Find where the given text appears and provide that cell's center as (x, y) coordinate. 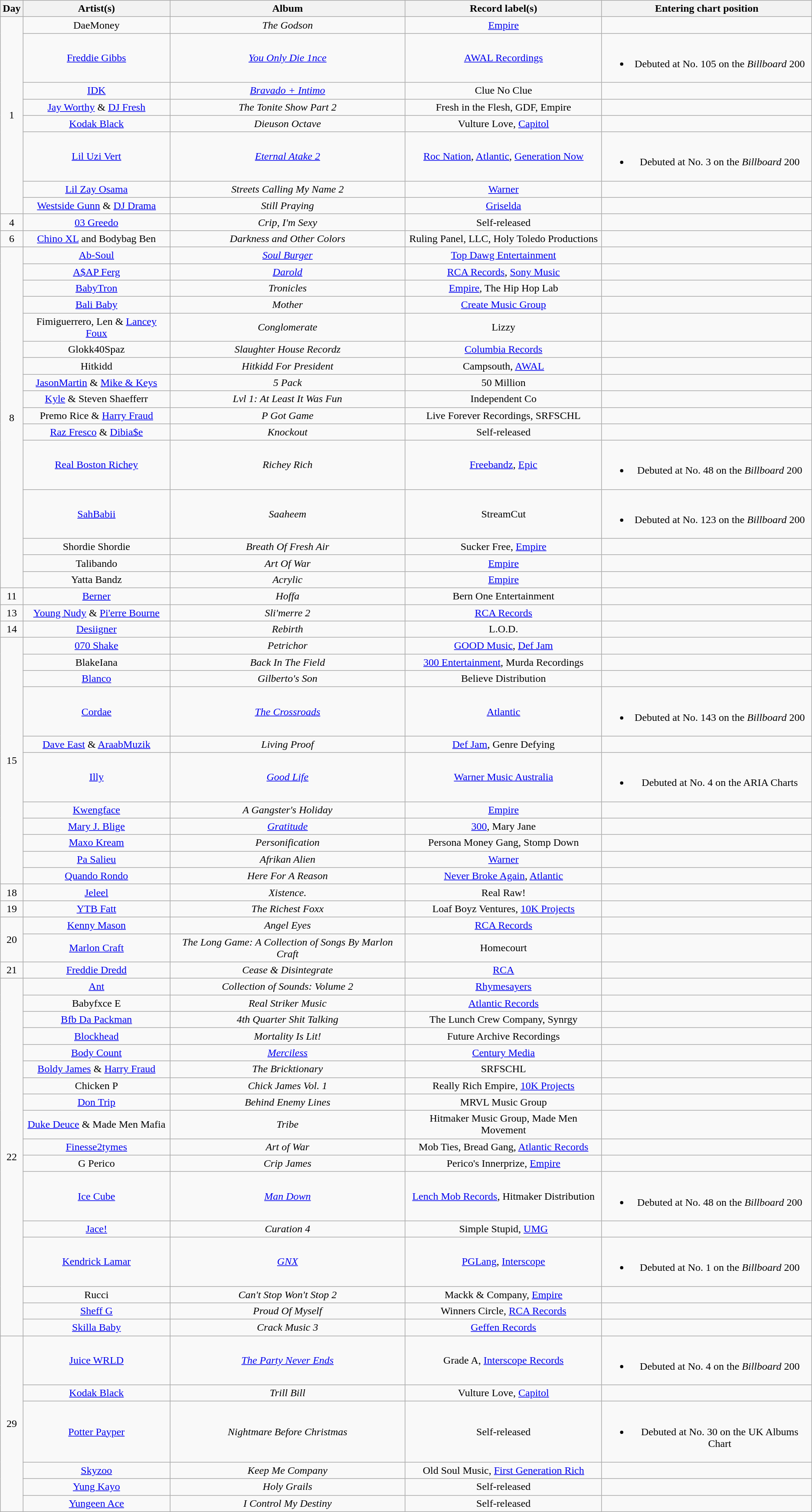
Jeleel (96, 892)
Cease & Disintegrate (288, 970)
Cordae (96, 711)
Hoffa (288, 596)
Fimiguerrero, Len & Lancey Foux (96, 327)
GOOD Music, Def Jam (503, 646)
Day (12, 9)
29 (12, 1424)
Juice WRLD (96, 1360)
Sucker Free, Empire (503, 547)
Body Count (96, 1053)
Holy Grails (288, 1487)
The Bricktionary (288, 1069)
Soul Burger (288, 255)
Live Forever Recordings, SRFSCHL (503, 416)
Eternal Atake 2 (288, 156)
The Crossroads (288, 711)
Chicken P (96, 1086)
Behind Enemy Lines (288, 1102)
Perico's Innerprize, Empire (503, 1163)
Finesse2tymes (96, 1147)
Real Raw! (503, 892)
19 (12, 909)
Crip James (288, 1163)
Freebandz, Epic (503, 465)
Mortality Is Lit! (288, 1036)
Kendrick Lamar (96, 1261)
Lil Uzi Vert (96, 156)
GNX (288, 1261)
Jay Worthy & DJ Fresh (96, 107)
Kyle & Steven Shaefferr (96, 399)
Richey Rich (288, 465)
IDK (96, 91)
Loaf Boyz Ventures, 10K Projects (503, 909)
Yatta Bandz (96, 579)
070 Shake (96, 646)
The Richest Foxx (288, 909)
Don Trip (96, 1102)
L.O.D. (503, 629)
Mary J. Blige (96, 826)
Winners Circle, RCA Records (503, 1311)
Mother (288, 305)
Warner Music Australia (503, 777)
Lench Mob Records, Hitmaker Distribution (503, 1196)
Gratitude (288, 826)
Duke Deuce & Made Men Mafia (96, 1124)
Lil Zay Osama (96, 189)
PGLang, Interscope (503, 1261)
Real Striker Music (288, 1003)
Dieuson Octave (288, 124)
Trill Bill (288, 1393)
Bern One Entertainment (503, 596)
Hitkidd For President (288, 366)
BlakeIana (96, 662)
Desiigner (96, 629)
Proud Of Myself (288, 1311)
Ruling Panel, LLC, Holy Toledo Productions (503, 239)
G Perico (96, 1163)
Acrylic (288, 579)
Premo Rice & Harry Fraud (96, 416)
Slaughter House Recordz (288, 350)
Good Life (288, 777)
Debuted at No. 105 on the Billboard 200 (707, 58)
Mackk & Company, Empire (503, 1295)
11 (12, 596)
Crack Music 3 (288, 1328)
Ab-Soul (96, 255)
The Long Game: A Collection of Songs By Marlon Craft (288, 947)
Griselda (503, 206)
Sli'merre 2 (288, 613)
Old Soul Music, First Generation Rich (503, 1470)
P Got Game (288, 416)
Bali Baby (96, 305)
Glokk40Spaz (96, 350)
Yungeen Ace (96, 1503)
Kenny Mason (96, 925)
Breath Of Fresh Air (288, 547)
SRFSCHL (503, 1069)
JasonMartin & Mike & Keys (96, 383)
StreamCut (503, 514)
SahBabii (96, 514)
A Gangster's Holiday (288, 810)
Album (288, 9)
22 (12, 1157)
Potter Payper (96, 1432)
Sheff G (96, 1311)
03 Greedo (96, 222)
Independent Co (503, 399)
Shordie Shordie (96, 547)
18 (12, 892)
15 (12, 761)
Gilberto's Son (288, 679)
21 (12, 970)
6 (12, 239)
Berner (96, 596)
Geffen Records (503, 1328)
YTB Fatt (96, 909)
Roc Nation, Atlantic, Generation Now (503, 156)
Young Nudy & Pi'erre Bourne (96, 613)
Illy (96, 777)
Debuted at No. 30 on the UK Albums Chart (707, 1432)
Can't Stop Won't Stop 2 (288, 1295)
Freddie Gibbs (96, 58)
Petrichor (288, 646)
Tronicles (288, 288)
Believe Distribution (503, 679)
I Control My Destiny (288, 1503)
Debuted at No. 143 on the Billboard 200 (707, 711)
Living Proof (288, 744)
Mob Ties, Bread Gang, Atlantic Records (503, 1147)
Lvl 1: At Least It Was Fun (288, 399)
Personification (288, 843)
Simple Stupid, UMG (503, 1229)
Grade A, Interscope Records (503, 1360)
Curation 4 (288, 1229)
Dave East & AraabMuzik (96, 744)
Art of War (288, 1147)
Darold (288, 272)
Bfb Da Packman (96, 1020)
Nightmare Before Christmas (288, 1432)
Chick James Vol. 1 (288, 1086)
RCA (503, 970)
Rhymesayers (503, 987)
Collection of Sounds: Volume 2 (288, 987)
Atlantic Records (503, 1003)
Debuted at No. 4 on the Billboard 200 (707, 1360)
300 Entertainment, Murda Recordings (503, 662)
Campsouth, AWAL (503, 366)
Hitkidd (96, 366)
Homecourt (503, 947)
Empire, The Hip Hop Lab (503, 288)
Kwengface (96, 810)
Debuted at No. 123 on the Billboard 200 (707, 514)
Real Boston Richey (96, 465)
BabyTron (96, 288)
The Party Never Ends (288, 1360)
4 (12, 222)
MRVL Music Group (503, 1102)
4th Quarter Shit Talking (288, 1020)
Entering chart position (707, 9)
Artist(s) (96, 9)
Hitmaker Music Group, Made Men Movement (503, 1124)
300, Mary Jane (503, 826)
Yung Kayo (96, 1487)
Still Praying (288, 206)
Tribe (288, 1124)
Babyfxce E (96, 1003)
14 (12, 629)
DaeMoney (96, 25)
The Tonite Show Part 2 (288, 107)
Atlantic (503, 711)
The Lunch Crew Company, Synrgy (503, 1020)
Raz Fresco & Dibia$e (96, 432)
Clue No Clue (503, 91)
Boldy James & Harry Fraud (96, 1069)
Saaheem (288, 514)
Quando Rondo (96, 876)
Really Rich Empire, 10K Projects (503, 1086)
Top Dawg Entertainment (503, 255)
Jace! (96, 1229)
Persona Money Gang, Stomp Down (503, 843)
20 (12, 939)
8 (12, 417)
Marlon Craft (96, 947)
5 Pack (288, 383)
AWAL Recordings (503, 58)
Bravado + Intimo (288, 91)
Debuted at No. 1 on the Billboard 200 (707, 1261)
Future Archive Recordings (503, 1036)
Blockhead (96, 1036)
Art Of War (288, 563)
Ice Cube (96, 1196)
Rucci (96, 1295)
Keep Me Company (288, 1470)
Knockout (288, 432)
Never Broke Again, Atlantic (503, 876)
Westside Gunn & DJ Drama (96, 206)
Merciless (288, 1053)
RCA Records, Sony Music (503, 272)
You Only Die 1nce (288, 58)
13 (12, 613)
Crip, I'm Sexy (288, 222)
The Godson (288, 25)
Maxo Kream (96, 843)
Back In The Field (288, 662)
Angel Eyes (288, 925)
Century Media (503, 1053)
Def Jam, Genre Defying (503, 744)
Darkness and Other Colors (288, 239)
Lizzy (503, 327)
Rebirth (288, 629)
Skilla Baby (96, 1328)
Debuted at No. 4 on the ARIA Charts (707, 777)
Create Music Group (503, 305)
Talibando (96, 563)
Pa Salieu (96, 859)
Debuted at No. 3 on the Billboard 200 (707, 156)
Conglomerate (288, 327)
50 Million (503, 383)
Fresh in the Flesh, GDF, Empire (503, 107)
Streets Calling My Name 2 (288, 189)
1 (12, 115)
Skyzoo (96, 1470)
Ant (96, 987)
Afrikan Alien (288, 859)
Columbia Records (503, 350)
Man Down (288, 1196)
Blanco (96, 679)
Chino XL and Bodybag Ben (96, 239)
A$AP Ferg (96, 272)
Freddie Dredd (96, 970)
Here For A Reason (288, 876)
Xistence. (288, 892)
Record label(s) (503, 9)
